From the cell containing the given text, extract its center point as (x, y) coordinate. 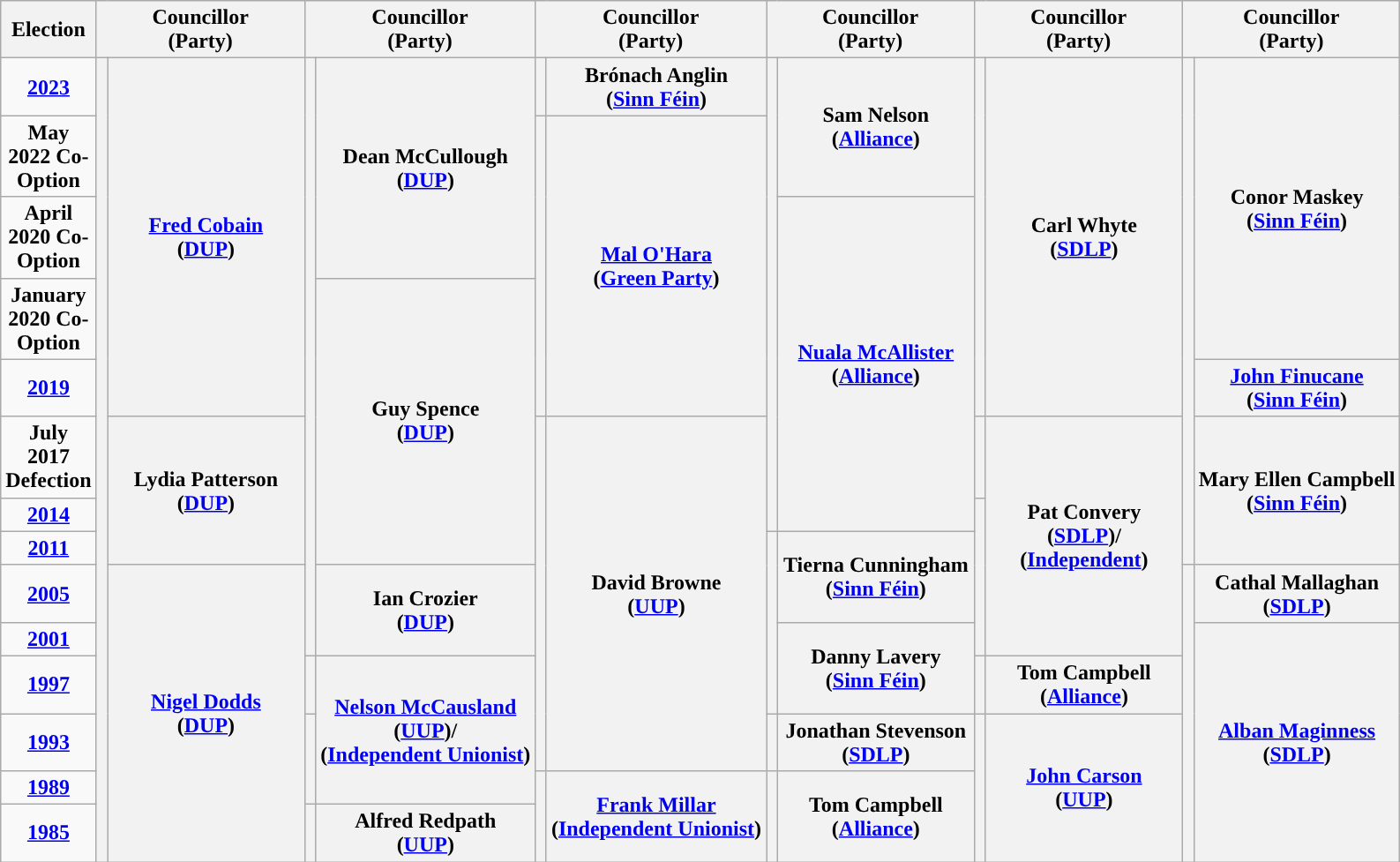
January 2020 Co-Option (49, 319)
2001 (49, 639)
2023 (49, 86)
Nuala McAllister (Alliance) (876, 364)
Danny Lavery (Sinn Féin) (876, 667)
2011 (49, 548)
Conor Maskey (Sinn Féin) (1297, 208)
Mal O'Hara (Green Party) (656, 266)
2014 (49, 514)
Election (49, 30)
Lydia Patterson (DUP) (206, 491)
Alfred Redpath (UUP) (425, 833)
1993 (49, 741)
John Carson (UUP) (1084, 787)
Nelson McCausland (UUP)/ (Independent Unionist) (425, 730)
2019 (49, 388)
1997 (49, 685)
Guy Spence (DUP) (425, 422)
David Browne (UUP) (656, 593)
Fred Cobain (DUP) (206, 237)
2005 (49, 593)
Brónach Anglin (Sinn Féin) (656, 86)
Carl Whyte (SDLP) (1084, 237)
John Finucane (Sinn Féin) (1297, 388)
Cathal Mallaghan (SDLP) (1297, 593)
Tierna Cunningham (Sinn Féin) (876, 577)
July 2017 Defection (49, 457)
April 2020 Co-Option (49, 237)
Nigel Dodds (DUP) (206, 713)
Dean McCullough (DUP) (425, 168)
Mary Ellen Campbell (Sinn Féin) (1297, 491)
Ian Crozier (DUP) (425, 611)
May 2022 Co-Option (49, 156)
Frank Millar (Independent Unionist) (656, 817)
Sam Nelson (Alliance) (876, 127)
Jonathan Stevenson (SDLP) (876, 741)
1985 (49, 833)
Alban Maginness (SDLP) (1297, 741)
Pat Convery (SDLP)/ (Independent) (1084, 536)
1989 (49, 788)
